Extract the (x, y) coordinate from the center of the cell holding the provided text.  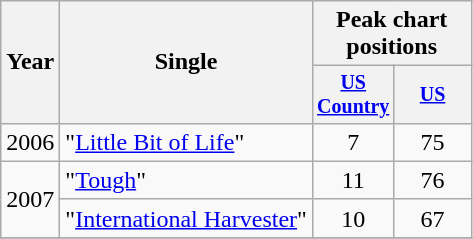
Single (186, 62)
67 (432, 218)
Peak chartpositions (392, 34)
75 (432, 142)
"Little Bit of Life" (186, 142)
Year (30, 62)
US (432, 94)
10 (353, 218)
2007 (30, 199)
"International Harvester" (186, 218)
7 (353, 142)
US Country (353, 94)
2006 (30, 142)
76 (432, 180)
11 (353, 180)
"Tough" (186, 180)
